Identify which cell holds the provided text, then report its [x, y] central coordinate. 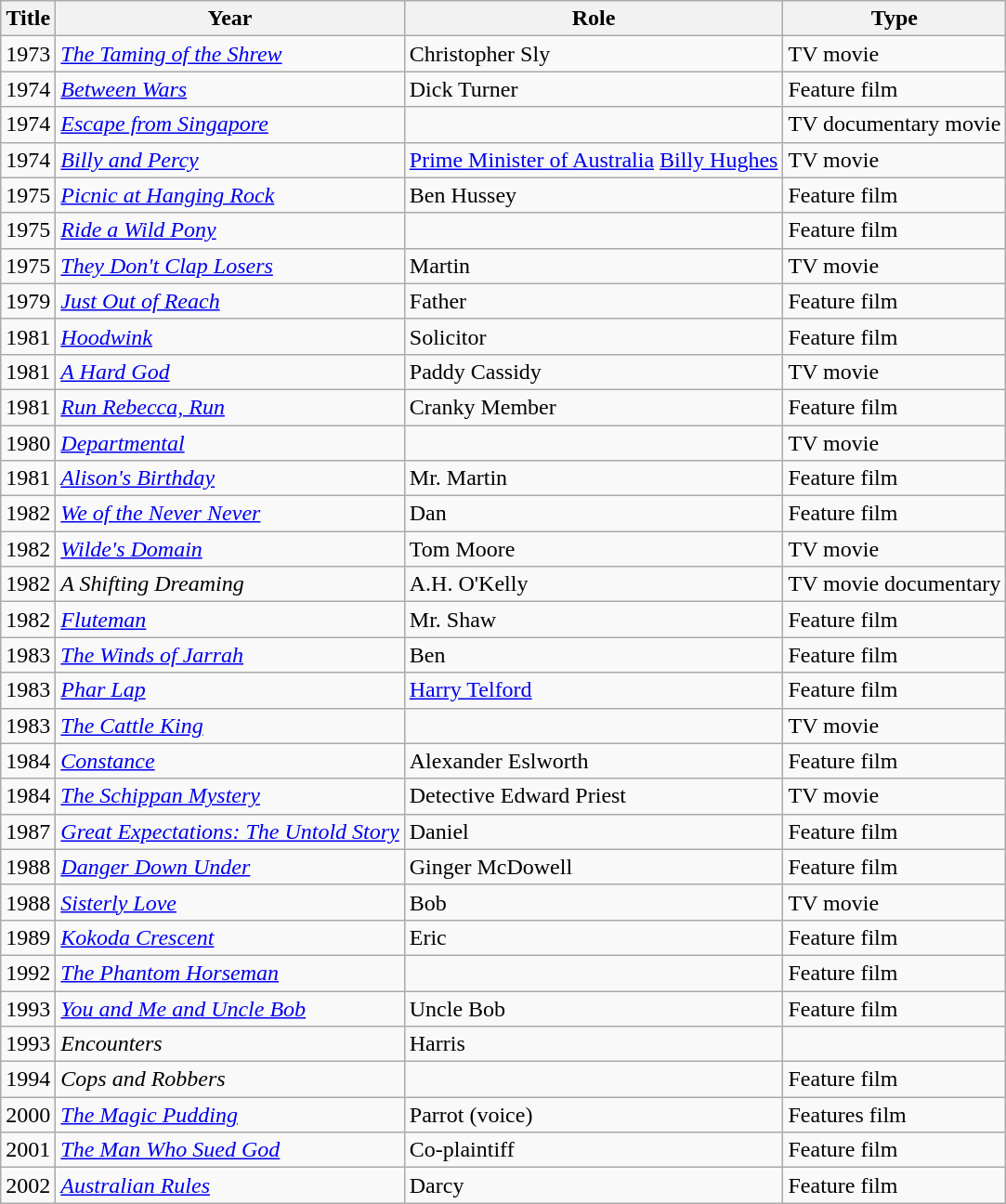
2001 [28, 1150]
Ride a Wild Pony [230, 230]
Daniel [594, 831]
Type [895, 19]
Dan [594, 514]
Sisterly Love [230, 902]
You and Me and Uncle Bob [230, 1008]
Bob [594, 902]
Escape from Singapore [230, 124]
Title [28, 19]
Eric [594, 937]
1992 [28, 973]
We of the Never Never [230, 514]
Role [594, 19]
Year [230, 19]
Just Out of Reach [230, 301]
Cops and Robbers [230, 1080]
A Hard God [230, 372]
2000 [28, 1115]
Departmental [230, 443]
Uncle Bob [594, 1008]
The Winds of Jarrah [230, 655]
Kokoda Crescent [230, 937]
TV movie documentary [895, 584]
They Don't Clap Losers [230, 266]
The Man Who Sued God [230, 1150]
Ben Hussey [594, 195]
Hoodwink [230, 336]
Harris [594, 1044]
The Magic Pudding [230, 1115]
A Shifting Dreaming [230, 584]
The Phantom Horseman [230, 973]
Wilde's Domain [230, 549]
Mr. Martin [594, 478]
The Taming of the Shrew [230, 54]
Picnic at Hanging Rock [230, 195]
Alison's Birthday [230, 478]
Great Expectations: The Untold Story [230, 831]
Encounters [230, 1044]
Phar Lap [230, 690]
Dick Turner [594, 89]
Parrot (voice) [594, 1115]
Solicitor [594, 336]
Tom Moore [594, 549]
1980 [28, 443]
1987 [28, 831]
Darcy [594, 1185]
TV documentary movie [895, 124]
1973 [28, 54]
Between Wars [230, 89]
Billy and Percy [230, 160]
Father [594, 301]
The Cattle King [230, 726]
Danger Down Under [230, 867]
Ben [594, 655]
Paddy Cassidy [594, 372]
Alexander Eslworth [594, 761]
A.H. O'Kelly [594, 584]
Christopher Sly [594, 54]
Fluteman [230, 620]
Features film [895, 1115]
Harry Telford [594, 690]
Prime Minister of Australia Billy Hughes [594, 160]
Run Rebecca, Run [230, 407]
Detective Edward Priest [594, 796]
2002 [28, 1185]
Constance [230, 761]
Ginger McDowell [594, 867]
Cranky Member [594, 407]
Co-plaintiff [594, 1150]
1979 [28, 301]
The Schippan Mystery [230, 796]
Martin [594, 266]
1989 [28, 937]
Mr. Shaw [594, 620]
1994 [28, 1080]
Australian Rules [230, 1185]
